Extract the (x, y) coordinate from the center of the cell holding the provided text.  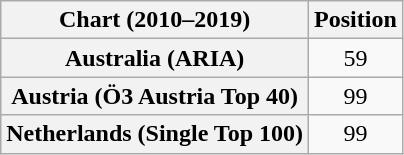
Chart (2010–2019) (155, 20)
59 (356, 58)
Austria (Ö3 Austria Top 40) (155, 96)
Position (356, 20)
Netherlands (Single Top 100) (155, 134)
Australia (ARIA) (155, 58)
